Capture the cell that displays the provided text and extract its [x, y] central coordinate. 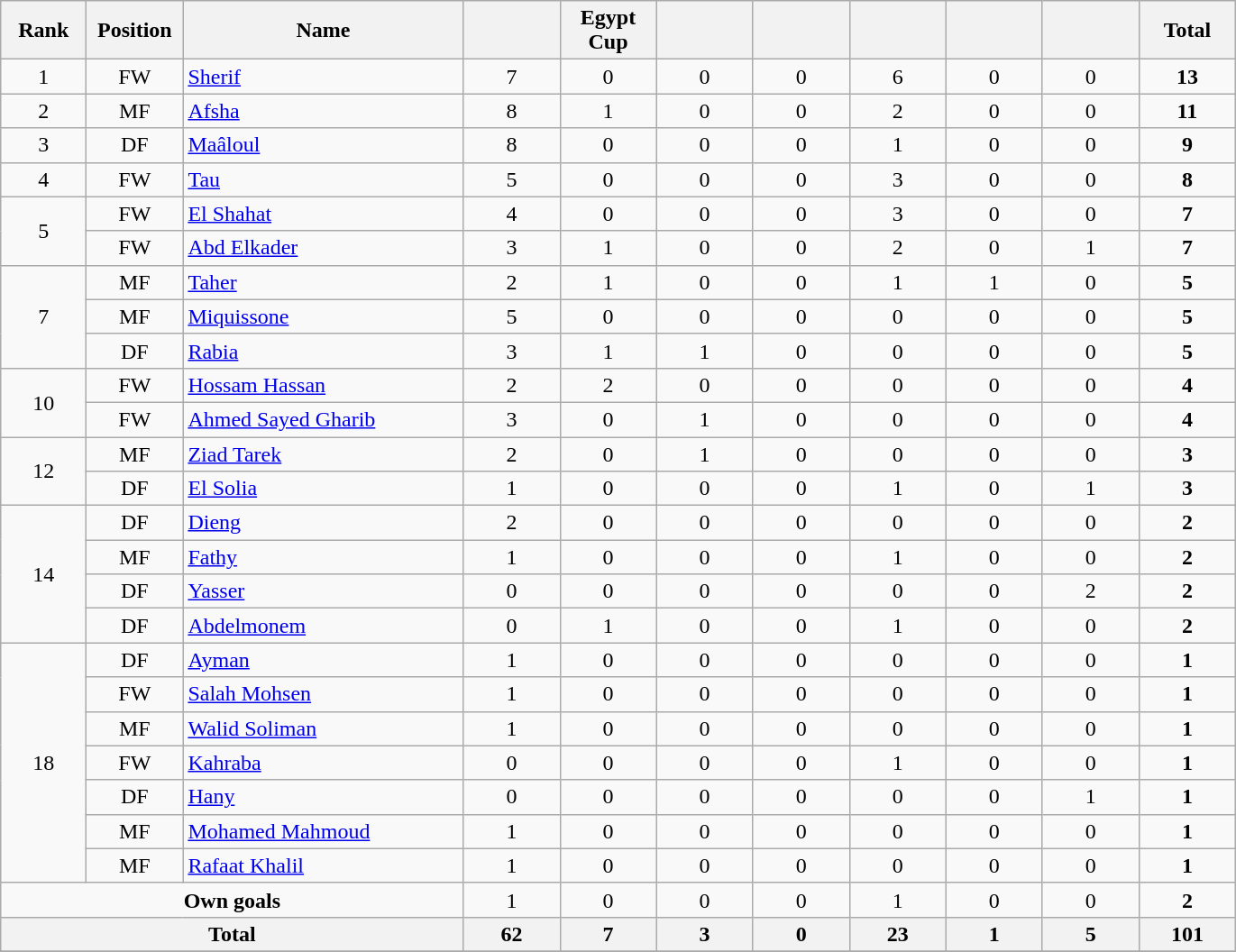
Abdelmonem [323, 626]
Hossam Hassan [323, 385]
Walid Soliman [323, 728]
11 [1186, 111]
18 [43, 763]
Abd Elkader [323, 248]
101 [1186, 934]
Rank [43, 31]
14 [43, 574]
Dieng [323, 523]
Miquissone [323, 316]
Tau [323, 179]
23 [898, 934]
Sherif [323, 77]
El Solia [323, 489]
9 [1186, 145]
Fathy [323, 557]
Name [323, 31]
Rabia [323, 351]
Yasser [323, 591]
Own goals [233, 900]
Rafaat Khalil [323, 865]
Hany [323, 797]
12 [43, 471]
Salah Mohsen [323, 694]
Ayman [323, 660]
13 [1186, 77]
10 [43, 402]
Maâloul [323, 145]
Egypt Cup [608, 31]
6 [898, 77]
Kahraba [323, 763]
Mohamed Mahmoud [323, 831]
El Shahat [323, 214]
Afsha [323, 111]
Ziad Tarek [323, 453]
Taher [323, 282]
62 [512, 934]
Ahmed Sayed Gharib [323, 419]
Position [135, 31]
